Locate the cell with the specified text and output its (X, Y) center coordinate. 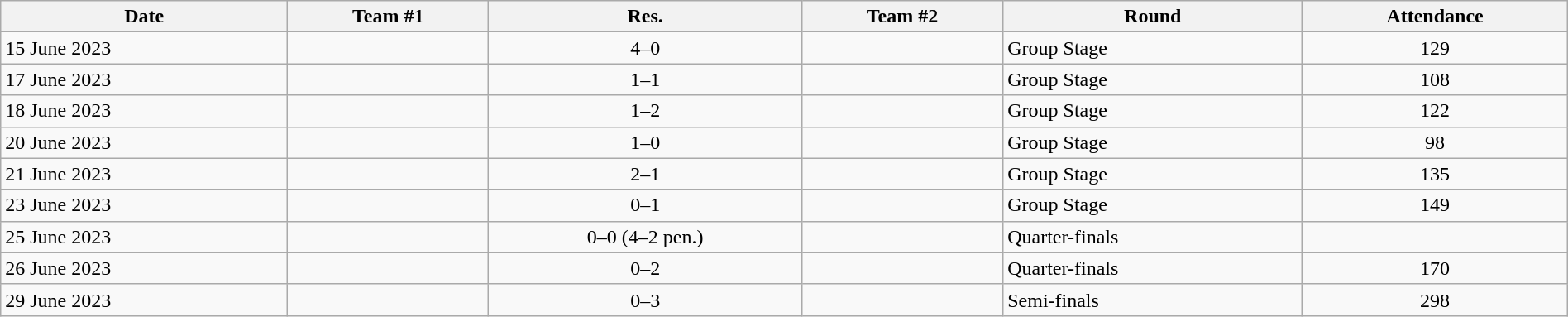
29 June 2023 (144, 300)
298 (1435, 300)
26 June 2023 (144, 268)
20 June 2023 (144, 142)
0–1 (645, 205)
18 June 2023 (144, 111)
23 June 2023 (144, 205)
1–0 (645, 142)
Team #2 (901, 17)
0–3 (645, 300)
122 (1435, 111)
4–0 (645, 48)
25 June 2023 (144, 237)
135 (1435, 174)
149 (1435, 205)
17 June 2023 (144, 79)
2–1 (645, 174)
108 (1435, 79)
15 June 2023 (144, 48)
0–0 (4–2 pen.) (645, 237)
Team #1 (389, 17)
98 (1435, 142)
0–2 (645, 268)
Semi-finals (1153, 300)
21 June 2023 (144, 174)
1–2 (645, 111)
1–1 (645, 79)
Round (1153, 17)
Res. (645, 17)
Attendance (1435, 17)
170 (1435, 268)
Date (144, 17)
129 (1435, 48)
